Determine the [x, y] coordinate at the center of the cell enclosing the given text.  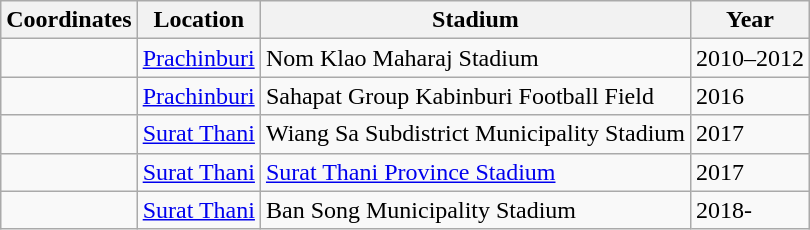
Coordinates [69, 20]
Nom Klao Maharaj Stadium [475, 58]
Ban Song Municipality Stadium [475, 210]
Sahapat Group Kabinburi Football Field [475, 96]
Year [750, 20]
2016 [750, 96]
Location [198, 20]
Stadium [475, 20]
2018- [750, 210]
Surat Thani Province Stadium [475, 172]
Wiang Sa Subdistrict Municipality Stadium [475, 134]
2010–2012 [750, 58]
